Scan for the cell matching the given text and deliver its [X, Y] coordinate at center. 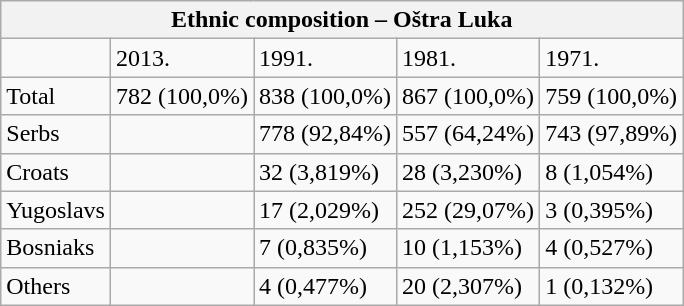
1981. [468, 58]
867 (100,0%) [468, 96]
17 (2,029%) [326, 210]
778 (92,84%) [326, 134]
32 (3,819%) [326, 172]
1991. [326, 58]
7 (0,835%) [326, 248]
10 (1,153%) [468, 248]
1 (0,132%) [612, 286]
557 (64,24%) [468, 134]
8 (1,054%) [612, 172]
759 (100,0%) [612, 96]
838 (100,0%) [326, 96]
Ethnic composition – Oštra Luka [342, 20]
743 (97,89%) [612, 134]
Yugoslavs [56, 210]
28 (3,230%) [468, 172]
4 (0,477%) [326, 286]
782 (100,0%) [182, 96]
2013. [182, 58]
Croats [56, 172]
3 (0,395%) [612, 210]
Total [56, 96]
252 (29,07%) [468, 210]
4 (0,527%) [612, 248]
Bosniaks [56, 248]
20 (2,307%) [468, 286]
Serbs [56, 134]
Others [56, 286]
1971. [612, 58]
